Provide the (x, y) coordinate of the cell's center where the given text is located.  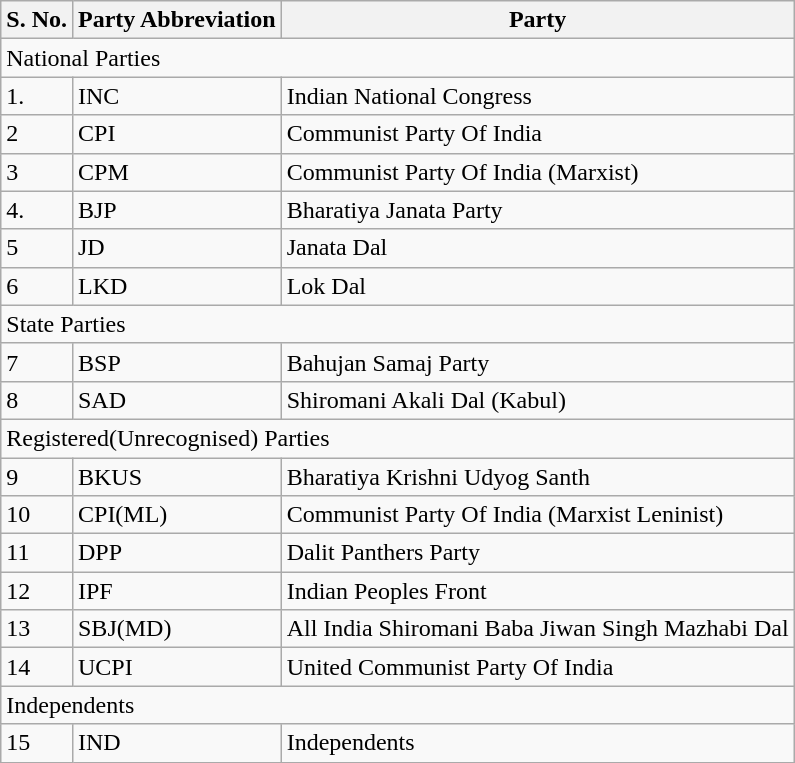
4. (37, 210)
Lok Dal (538, 286)
1. (37, 96)
National Parties (398, 58)
3 (37, 172)
LKD (176, 286)
5 (37, 248)
15 (37, 743)
6 (37, 286)
Janata Dal (538, 248)
13 (37, 629)
All India Shiromani Baba Jiwan Singh Mazhabi Dal (538, 629)
S. No. (37, 20)
State Parties (398, 324)
BJP (176, 210)
7 (37, 362)
INC (176, 96)
Bahujan Samaj Party (538, 362)
BSP (176, 362)
BKUS (176, 477)
SBJ(MD) (176, 629)
UCPI (176, 667)
United Communist Party Of India (538, 667)
Communist Party Of India (Marxist) (538, 172)
Party Abbreviation (176, 20)
Shiromani Akali Dal (Kabul) (538, 400)
Indian Peoples Front (538, 591)
Bharatiya Janata Party (538, 210)
Bharatiya Krishni Udyog Santh (538, 477)
11 (37, 553)
12 (37, 591)
Communist Party Of India (538, 134)
Indian National Congress (538, 96)
IPF (176, 591)
8 (37, 400)
CPI(ML) (176, 515)
Communist Party Of India (Marxist Leninist) (538, 515)
9 (37, 477)
IND (176, 743)
CPM (176, 172)
14 (37, 667)
2 (37, 134)
Party (538, 20)
DPP (176, 553)
SAD (176, 400)
10 (37, 515)
Registered(Unrecognised) Parties (398, 438)
CPI (176, 134)
Dalit Panthers Party (538, 553)
JD (176, 248)
